Extract the (X, Y) coordinate from the center of the cell holding the provided text.  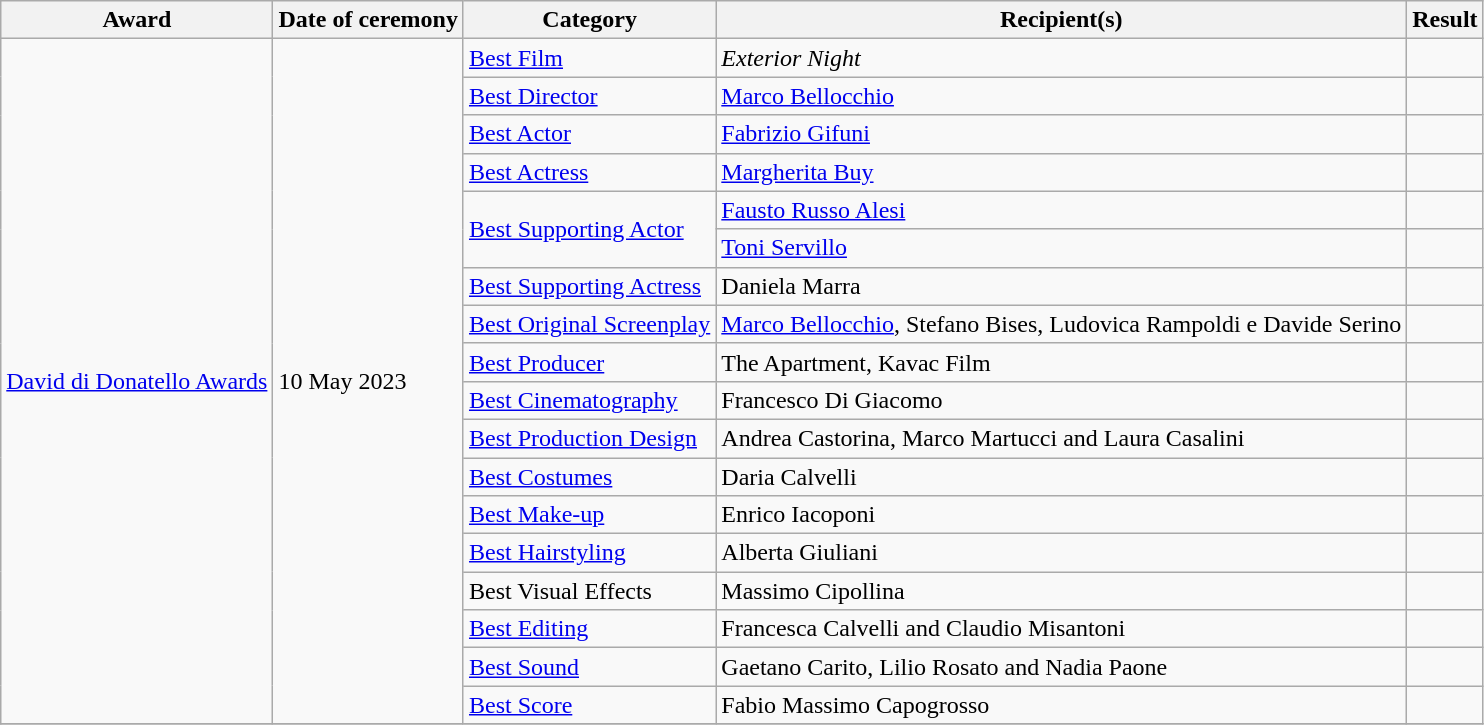
Best Supporting Actress (589, 286)
Best Score (589, 705)
Marco Bellocchio (1062, 96)
Marco Bellocchio, Stefano Bises, Ludovica Rampoldi e Davide Serino (1062, 324)
Alberta Giuliani (1062, 553)
Best Director (589, 96)
Daniela Marra (1062, 286)
Fabrizio Gifuni (1062, 134)
Date of ceremony (368, 20)
Best Sound (589, 667)
Margherita Buy (1062, 172)
Best Costumes (589, 477)
Toni Servillo (1062, 248)
The Apartment, Kavac Film (1062, 362)
Francesca Calvelli and Claudio Misantoni (1062, 629)
Best Producer (589, 362)
Best Visual Effects (589, 591)
Best Editing (589, 629)
David di Donatello Awards (137, 382)
Best Supporting Actor (589, 229)
10 May 2023 (368, 382)
Award (137, 20)
Best Production Design (589, 438)
Fausto Russo Alesi (1062, 210)
Enrico Iacoponi (1062, 515)
Category (589, 20)
Best Actor (589, 134)
Best Film (589, 58)
Daria Calvelli (1062, 477)
Gaetano Carito, Lilio Rosato and Nadia Paone (1062, 667)
Result (1445, 20)
Best Actress (589, 172)
Andrea Castorina, Marco Martucci and Laura Casalini (1062, 438)
Best Cinematography (589, 400)
Francesco Di Giacomo (1062, 400)
Best Hairstyling (589, 553)
Fabio Massimo Capogrosso (1062, 705)
Best Original Screenplay (589, 324)
Massimo Cipollina (1062, 591)
Exterior Night (1062, 58)
Best Make-up (589, 515)
Recipient(s) (1062, 20)
